Capture the cell that displays the provided text and extract its (x, y) central coordinate. 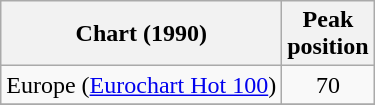
Chart (1990) (142, 34)
Peakposition (328, 34)
Europe (Eurochart Hot 100) (142, 85)
70 (328, 85)
